Return the (x, y) coordinate for the center point of the cell that contains the specified text.  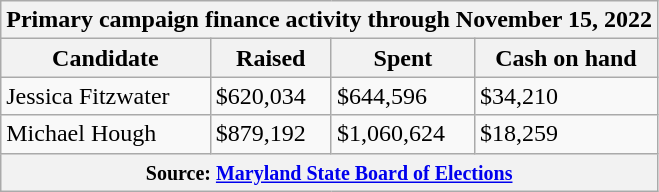
$34,210 (566, 96)
Candidate (106, 58)
$18,259 (566, 134)
Source: Maryland State Board of Elections (330, 172)
$620,034 (270, 96)
Primary campaign finance activity through November 15, 2022 (330, 20)
Cash on hand (566, 58)
Raised (270, 58)
Jessica Fitzwater (106, 96)
Michael Hough (106, 134)
Spent (402, 58)
$1,060,624 (402, 134)
$644,596 (402, 96)
$879,192 (270, 134)
